From the cell containing the given text, extract its center point as (x, y) coordinate. 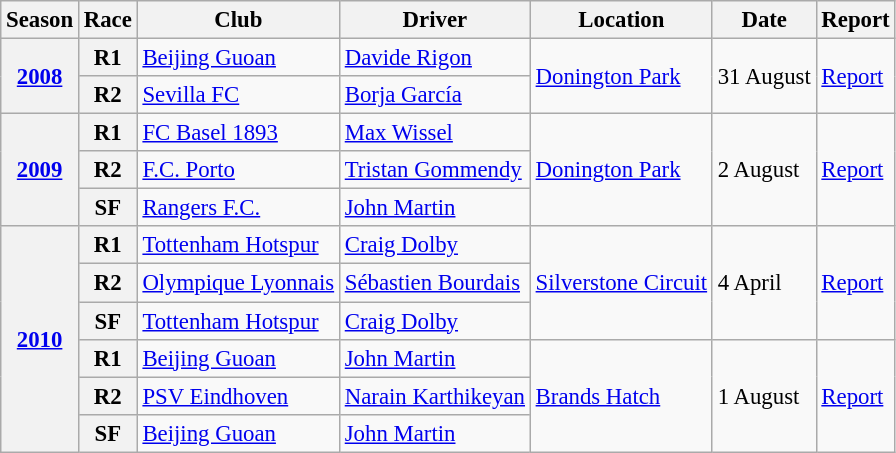
Season (40, 20)
31 August (764, 76)
Race (108, 20)
Brands Hatch (621, 396)
Olympique Lyonnais (238, 283)
2010 (40, 339)
Club (238, 20)
2008 (40, 76)
Sevilla FC (238, 95)
4 April (764, 282)
Narain Karthikeyan (434, 396)
Location (621, 20)
1 August (764, 396)
FC Basel 1893 (238, 133)
Sébastien Bourdais (434, 283)
PSV Eindhoven (238, 396)
Davide Rigon (434, 58)
Tristan Gommendy (434, 170)
Rangers F.C. (238, 208)
Borja García (434, 95)
2 August (764, 170)
2009 (40, 170)
Silverstone Circuit (621, 282)
Max Wissel (434, 133)
F.C. Porto (238, 170)
Driver (434, 20)
Date (764, 20)
